Output the (x, y) coordinate of the center of the cell containing the given text.  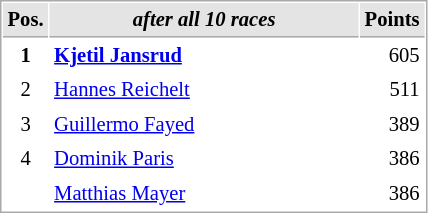
3 (26, 124)
Pos. (26, 20)
4 (26, 158)
Hannes Reichelt (204, 90)
Dominik Paris (204, 158)
1 (26, 56)
Guillermo Fayed (204, 124)
2 (26, 90)
389 (392, 124)
after all 10 races (204, 20)
605 (392, 56)
Matthias Mayer (204, 194)
511 (392, 90)
Kjetil Jansrud (204, 56)
Points (392, 20)
